Find where the given text appears and provide that cell's center as [x, y] coordinate. 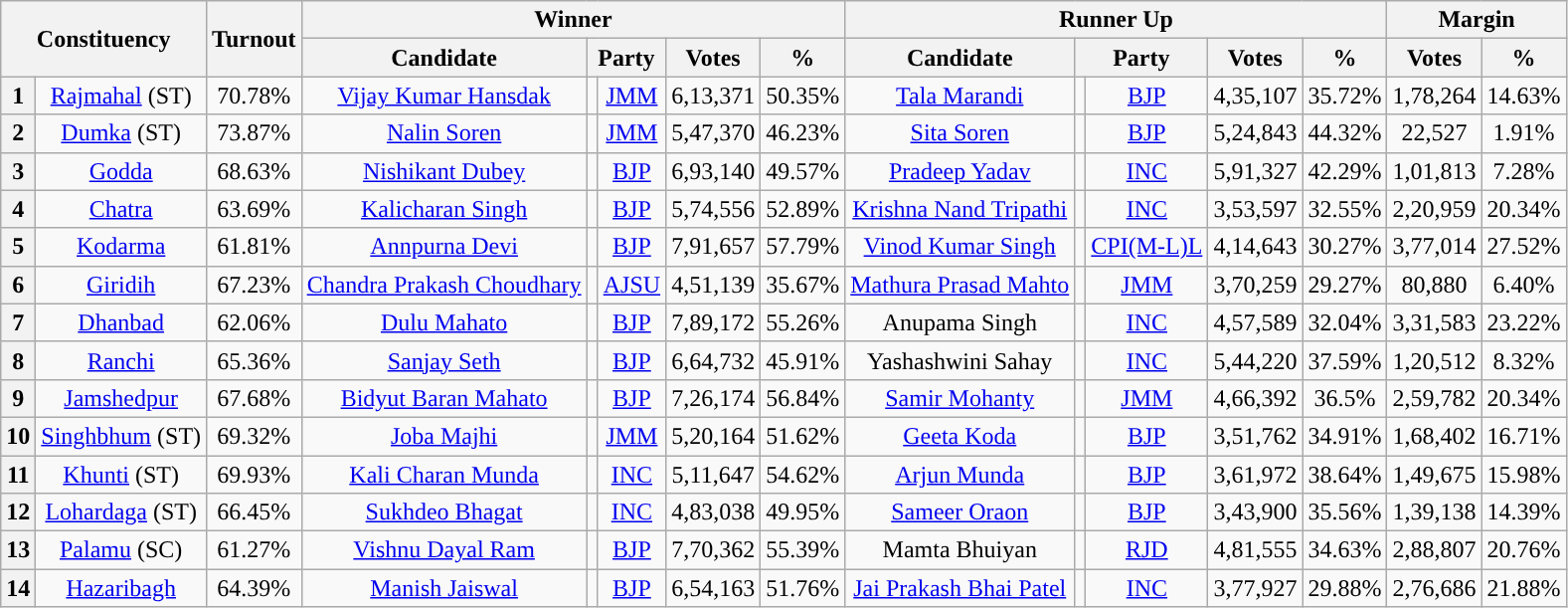
3,61,972 [1255, 475]
70.78% [255, 96]
51.62% [803, 436]
44.32% [1344, 133]
Jai Prakash Bhai Patel [960, 588]
67.68% [255, 398]
51.76% [803, 588]
3,77,927 [1255, 588]
2,20,959 [1434, 209]
AJSU [631, 285]
Runner Up [1116, 20]
46.23% [803, 133]
30.27% [1344, 247]
Chandra Prakash Choudhary [443, 285]
12 [18, 512]
Mathura Prasad Mahto [960, 285]
50.35% [803, 96]
7,89,172 [714, 322]
Nishikant Dubey [443, 171]
Anupama Singh [960, 322]
6 [18, 285]
5,24,843 [1255, 133]
RJD [1147, 550]
Godda [121, 171]
Ranchi [121, 360]
Arjun Munda [960, 475]
2,88,807 [1434, 550]
35.67% [803, 285]
49.95% [803, 512]
7,91,657 [714, 247]
4,57,589 [1255, 322]
3,70,259 [1255, 285]
Margin [1477, 20]
5,47,370 [714, 133]
Bidyut Baran Mahato [443, 398]
55.39% [803, 550]
27.52% [1523, 247]
8.32% [1523, 360]
52.89% [803, 209]
36.5% [1344, 398]
Turnout [255, 39]
6,64,732 [714, 360]
Dulu Mahato [443, 322]
1,39,138 [1434, 512]
Sanjay Seth [443, 360]
34.91% [1344, 436]
6.40% [1523, 285]
4,66,392 [1255, 398]
Annpurna Devi [443, 247]
Khunti (ST) [121, 475]
14.63% [1523, 96]
2,76,686 [1434, 588]
4 [18, 209]
3,77,014 [1434, 247]
3,43,900 [1255, 512]
Singhbhum (ST) [121, 436]
61.81% [255, 247]
42.29% [1344, 171]
61.27% [255, 550]
10 [18, 436]
32.55% [1344, 209]
20.76% [1523, 550]
CPI(M-L)L [1147, 247]
4,81,555 [1255, 550]
63.69% [255, 209]
2,59,782 [1434, 398]
Samir Mohanty [960, 398]
29.27% [1344, 285]
Manish Jaiswal [443, 588]
64.39% [255, 588]
Pradeep Yadav [960, 171]
Joba Majhi [443, 436]
14 [18, 588]
80,880 [1434, 285]
13 [18, 550]
54.62% [803, 475]
Yashashwini Sahay [960, 360]
21.88% [1523, 588]
6,13,371 [714, 96]
49.57% [803, 171]
5,20,164 [714, 436]
3 [18, 171]
34.63% [1344, 550]
Vishnu Dayal Ram [443, 550]
Dumka (ST) [121, 133]
69.93% [255, 475]
7,70,362 [714, 550]
Geeta Koda [960, 436]
4,14,643 [1255, 247]
22,527 [1434, 133]
5 [18, 247]
Lohardaga (ST) [121, 512]
Sita Soren [960, 133]
7.28% [1523, 171]
68.63% [255, 171]
3,53,597 [1255, 209]
5,44,220 [1255, 360]
2 [18, 133]
9 [18, 398]
6,54,163 [714, 588]
65.36% [255, 360]
Krishna Nand Tripathi [960, 209]
5,11,647 [714, 475]
1,49,675 [1434, 475]
Vinod Kumar Singh [960, 247]
4,35,107 [1255, 96]
45.91% [803, 360]
7 [18, 322]
Sameer Oraon [960, 512]
8 [18, 360]
14.39% [1523, 512]
73.87% [255, 133]
62.06% [255, 322]
Kodarma [121, 247]
32.04% [1344, 322]
3,31,583 [1434, 322]
Kali Charan Munda [443, 475]
57.79% [803, 247]
66.45% [255, 512]
4,83,038 [714, 512]
Nalin Soren [443, 133]
23.22% [1523, 322]
Sukhdeo Bhagat [443, 512]
38.64% [1344, 475]
Mamta Bhuiyan [960, 550]
37.59% [1344, 360]
Tala Marandi [960, 96]
Rajmahal (ST) [121, 96]
Giridih [121, 285]
15.98% [1523, 475]
11 [18, 475]
6,93,140 [714, 171]
Kalicharan Singh [443, 209]
35.72% [1344, 96]
Chatra [121, 209]
Palamu (SC) [121, 550]
16.71% [1523, 436]
1,20,512 [1434, 360]
35.56% [1344, 512]
67.23% [255, 285]
Jamshedpur [121, 398]
56.84% [803, 398]
Winner [573, 20]
5,91,327 [1255, 171]
55.26% [803, 322]
Constituency [103, 39]
1,68,402 [1434, 436]
5,74,556 [714, 209]
1 [18, 96]
29.88% [1344, 588]
4,51,139 [714, 285]
Dhanbad [121, 322]
Hazaribagh [121, 588]
1,78,264 [1434, 96]
69.32% [255, 436]
7,26,174 [714, 398]
1,01,813 [1434, 171]
1.91% [1523, 133]
3,51,762 [1255, 436]
Vijay Kumar Hansdak [443, 96]
